Capture the cell that displays the provided text and extract its (X, Y) central coordinate. 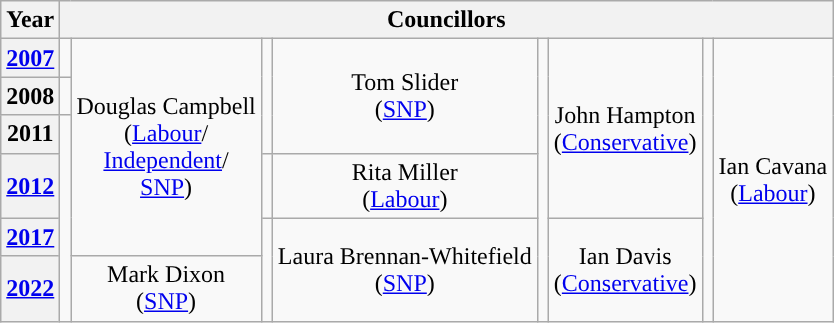
Rita Miller(Labour) (404, 186)
2011 (30, 134)
Councillors (446, 20)
Douglas Campbell(Labour/Independent/SNP) (166, 148)
Ian Davis(Conservative) (625, 270)
2007 (30, 58)
Ian Cavana(Labour) (773, 180)
John Hampton(Conservative) (625, 128)
Tom Slider(SNP) (404, 96)
Mark Dixon(SNP) (166, 288)
2012 (30, 186)
2022 (30, 288)
2017 (30, 237)
Year (30, 20)
2008 (30, 96)
Laura Brennan-Whitefield(SNP) (404, 270)
